Detect which cell encompasses the target text, then output its [x, y] center coordinate. 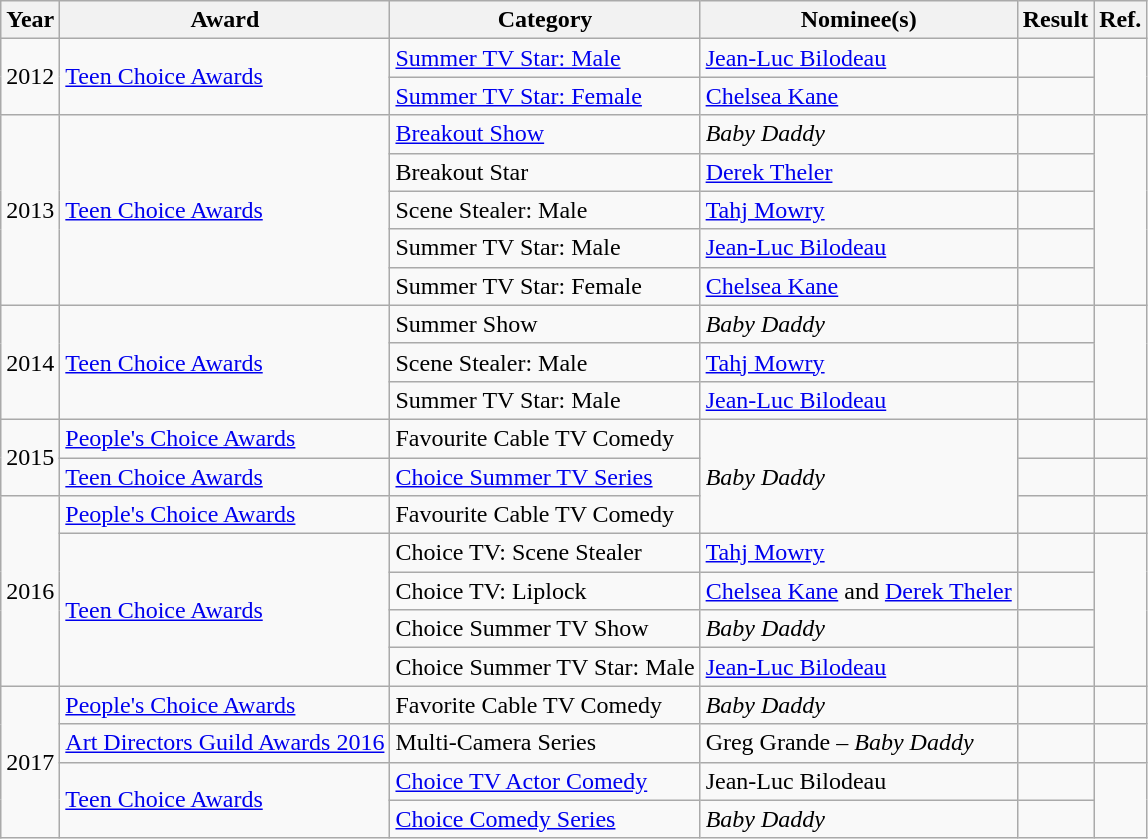
Art Directors Guild Awards 2016 [225, 743]
Chelsea Kane and Derek Theler [858, 591]
Choice Comedy Series [545, 819]
Choice Summer TV Show [545, 629]
Year [30, 20]
Breakout Show [545, 134]
Ref. [1120, 20]
2012 [30, 77]
Choice Summer TV Series [545, 477]
Nominee(s) [858, 20]
Choice Summer TV Star: Male [545, 667]
2014 [30, 362]
Breakout Star [545, 172]
2015 [30, 457]
Choice TV Actor Comedy [545, 781]
2017 [30, 762]
Award [225, 20]
Choice TV: Scene Stealer [545, 553]
Summer Show [545, 324]
2013 [30, 210]
Category [545, 20]
Derek Theler [858, 172]
Multi-Camera Series [545, 743]
Greg Grande – Baby Daddy [858, 743]
Favorite Cable TV Comedy [545, 705]
Result [1055, 20]
Choice TV: Liplock [545, 591]
2016 [30, 591]
